Output the [x, y] coordinate of the center of the cell containing the given text.  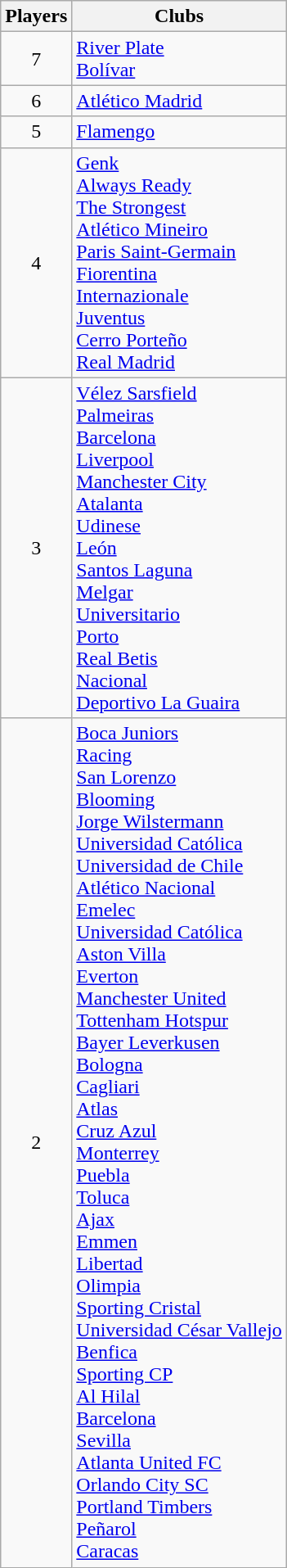
3 [36, 548]
4 [36, 262]
6 [36, 101]
5 [36, 132]
2 [36, 1143]
Clubs [180, 16]
Players [36, 16]
7 [36, 59]
River Plate Bolívar [180, 59]
Genk Always Ready The Strongest Atlético Mineiro Paris Saint-Germain Fiorentina Internazionale Juventus Cerro Porteño Real Madrid [180, 262]
Atlético Madrid [180, 101]
Flamengo [180, 132]
